Find where the given text appears and provide that cell's center as [X, Y] coordinate. 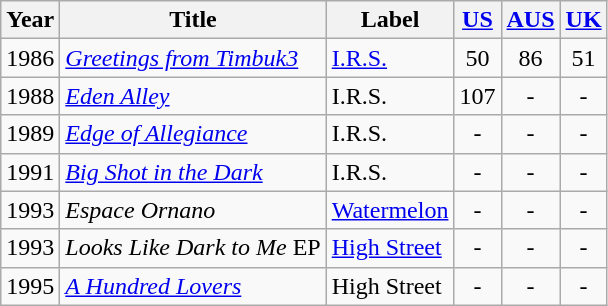
UK [584, 20]
Edge of Allegiance [193, 134]
Eden Alley [193, 96]
86 [530, 58]
US [478, 20]
1991 [30, 172]
AUS [530, 20]
1989 [30, 134]
51 [584, 58]
Label [390, 20]
1988 [30, 96]
1986 [30, 58]
50 [478, 58]
107 [478, 96]
A Hundred Lovers [193, 286]
Espace Ornano [193, 210]
Year [30, 20]
Big Shot in the Dark [193, 172]
Greetings from Timbuk3 [193, 58]
Title [193, 20]
1995 [30, 286]
Watermelon [390, 210]
Looks Like Dark to Me EP [193, 248]
